Identify which cell holds the provided text, then report its [x, y] central coordinate. 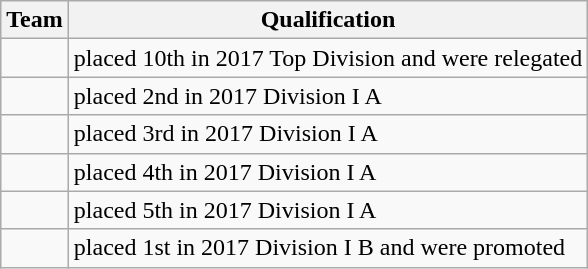
Team [35, 20]
placed 10th in 2017 Top Division and were relegated [328, 58]
placed 4th in 2017 Division I A [328, 172]
Qualification [328, 20]
placed 3rd in 2017 Division I A [328, 134]
placed 5th in 2017 Division I A [328, 210]
placed 1st in 2017 Division I B and were promoted [328, 248]
placed 2nd in 2017 Division I A [328, 96]
